From the cell containing the given text, extract its center point as [x, y] coordinate. 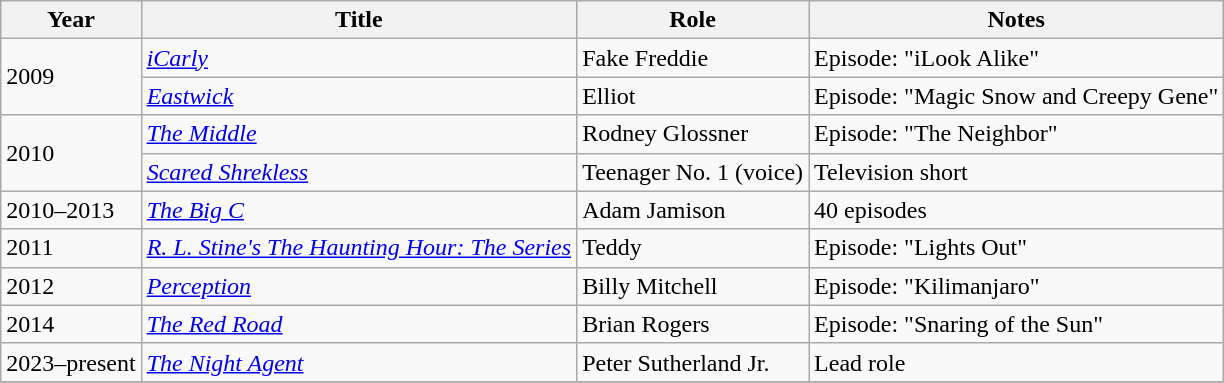
2011 [71, 248]
40 episodes [1016, 210]
The Night Agent [359, 362]
iCarly [359, 58]
Episode: "Kilimanjaro" [1016, 286]
Episode: "Magic Snow and Creepy Gene" [1016, 96]
Episode: "Lights Out" [1016, 248]
Lead role [1016, 362]
Eastwick [359, 96]
2014 [71, 324]
Adam Jamison [693, 210]
2009 [71, 77]
Scared Shrekless [359, 172]
Teddy [693, 248]
Elliot [693, 96]
Perception [359, 286]
Fake Freddie [693, 58]
Rodney Glossner [693, 134]
Episode: "The Neighbor" [1016, 134]
2010 [71, 153]
Billy Mitchell [693, 286]
Year [71, 20]
The Red Road [359, 324]
Television short [1016, 172]
Peter Sutherland Jr. [693, 362]
Role [693, 20]
R. L. Stine's The Haunting Hour: The Series [359, 248]
The Big C [359, 210]
Brian Rogers [693, 324]
2010–2013 [71, 210]
Title [359, 20]
Episode: "Snaring of the Sun" [1016, 324]
2023–present [71, 362]
The Middle [359, 134]
Episode: "iLook Alike" [1016, 58]
Teenager No. 1 (voice) [693, 172]
2012 [71, 286]
Notes [1016, 20]
